Locate the cell with the specified text and output its (x, y) center coordinate. 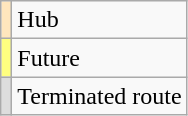
Hub (100, 20)
Future (100, 58)
Terminated route (100, 96)
